Identify which cell holds the provided text, then report its (X, Y) central coordinate. 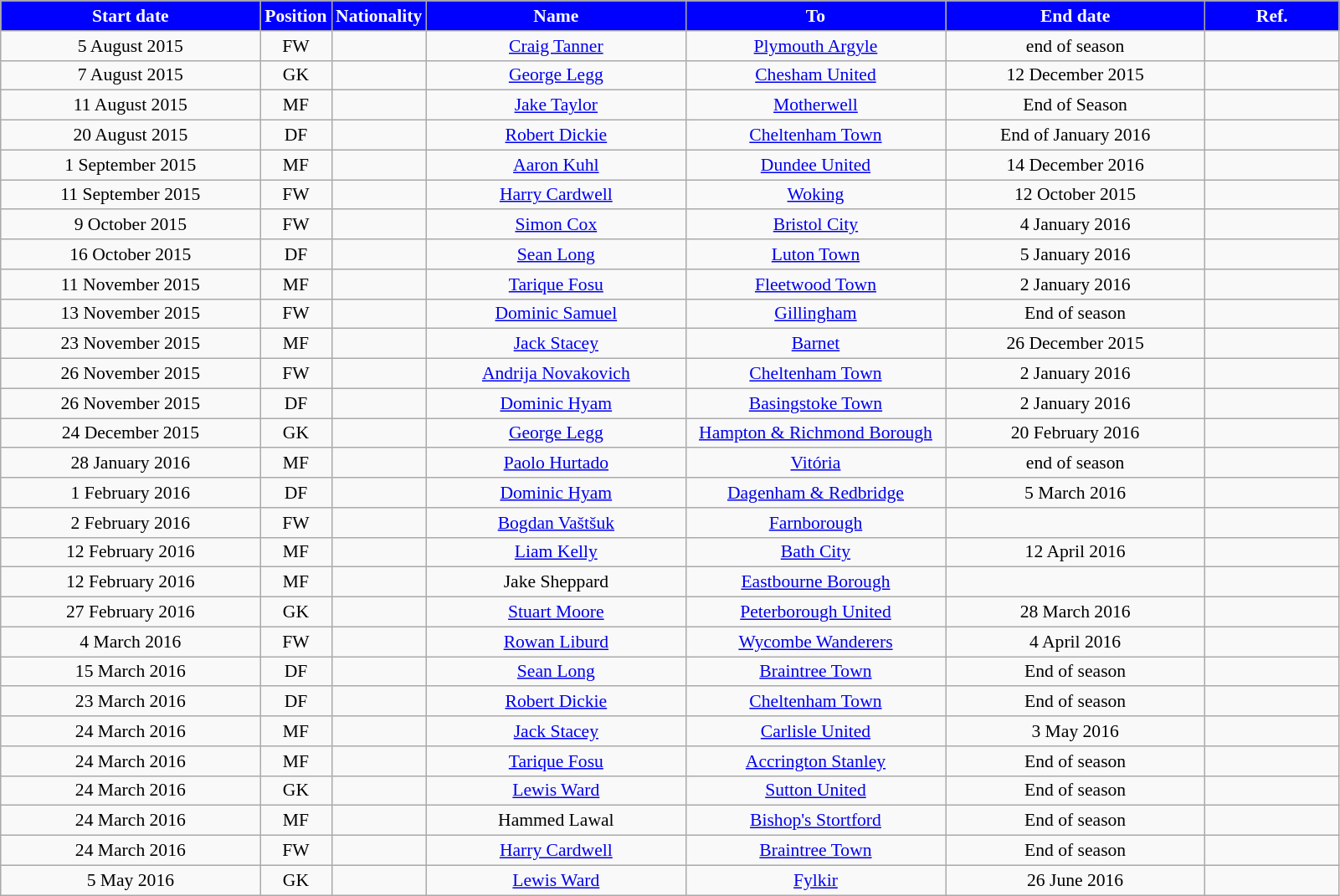
23 March 2016 (131, 702)
Andrija Novakovich (556, 374)
Dominic Samuel (556, 314)
27 February 2016 (131, 612)
Motherwell (815, 105)
5 January 2016 (1076, 254)
Simon Cox (556, 225)
28 January 2016 (131, 463)
Sutton United (815, 791)
11 September 2015 (131, 195)
4 April 2016 (1076, 642)
Carlisle United (815, 731)
Jake Sheppard (556, 582)
2 February 2016 (131, 523)
Vitória (815, 463)
Paolo Hurtado (556, 463)
5 August 2015 (131, 46)
26 December 2015 (1076, 344)
Plymouth Argyle (815, 46)
16 October 2015 (131, 254)
End date (1076, 16)
Hammed Lawal (556, 821)
20 February 2016 (1076, 433)
23 November 2015 (131, 344)
5 May 2016 (131, 880)
Fylkir (815, 880)
Basingstoke Town (815, 403)
Gillingham (815, 314)
Eastbourne Borough (815, 582)
5 March 2016 (1076, 493)
Jake Taylor (556, 105)
28 March 2016 (1076, 612)
24 December 2015 (131, 433)
Peterborough United (815, 612)
Farnborough (815, 523)
Wycombe Wanderers (815, 642)
1 February 2016 (131, 493)
4 January 2016 (1076, 225)
Accrington Stanley (815, 761)
26 June 2016 (1076, 880)
12 April 2016 (1076, 552)
12 December 2015 (1076, 75)
12 October 2015 (1076, 195)
Dundee United (815, 165)
11 November 2015 (131, 284)
Chesham United (815, 75)
4 March 2016 (131, 642)
Bogdan Vaštšuk (556, 523)
3 May 2016 (1076, 731)
11 August 2015 (131, 105)
Barnet (815, 344)
14 December 2016 (1076, 165)
Bristol City (815, 225)
End of January 2016 (1076, 136)
7 August 2015 (131, 75)
20 August 2015 (131, 136)
Hampton & Richmond Borough (815, 433)
Woking (815, 195)
15 March 2016 (131, 672)
Bishop's Stortford (815, 821)
Start date (131, 16)
Liam Kelly (556, 552)
Fleetwood Town (815, 284)
Nationality (378, 16)
Dagenham & Redbridge (815, 493)
9 October 2015 (131, 225)
End of Season (1076, 105)
1 September 2015 (131, 165)
Name (556, 16)
13 November 2015 (131, 314)
Ref. (1272, 16)
Stuart Moore (556, 612)
Bath City (815, 552)
Position (296, 16)
Craig Tanner (556, 46)
Luton Town (815, 254)
Rowan Liburd (556, 642)
To (815, 16)
Aaron Kuhl (556, 165)
